Capture the cell that displays the provided text and extract its (x, y) central coordinate. 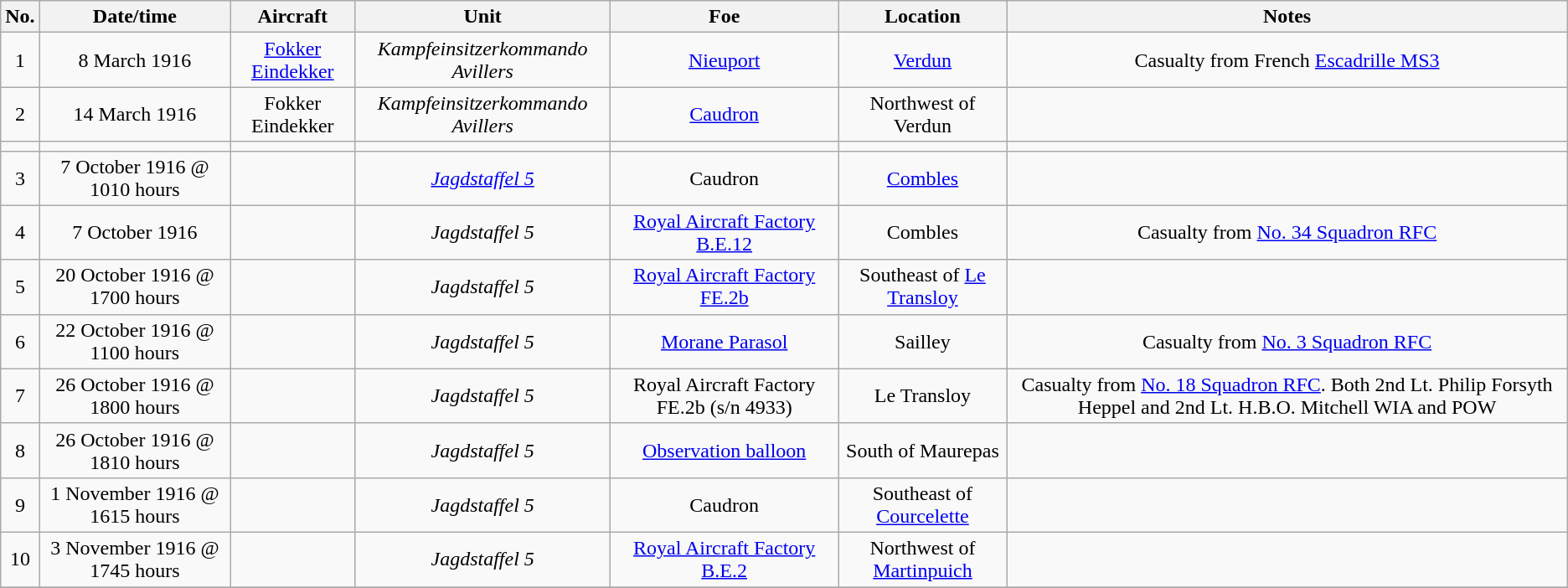
20 October 1916 @ 1700 hours (134, 286)
2 (20, 114)
Casualty from No. 3 Squadron RFC (1287, 342)
4 (20, 233)
9 (20, 504)
No. (20, 17)
Casualty from French Escadrille MS3 (1287, 60)
Southeast of Le Transloy (923, 286)
Northwest of Martinpuich (923, 560)
7 October 1916 @ 1010 hours (134, 178)
5 (20, 286)
26 October 1916 @ 1810 hours (134, 451)
Morane Parasol (724, 342)
Northwest of Verdun (923, 114)
Observation balloon (724, 451)
Southeast of Courcelette (923, 504)
7 (20, 395)
Royal Aircraft Factory FE.2b (724, 286)
Foe (724, 17)
3 (20, 178)
26 October 1916 @ 1800 hours (134, 395)
1 November 1916 @ 1615 hours (134, 504)
Nieuport (724, 60)
Royal Aircraft Factory FE.2b (s/n 4933) (724, 395)
Unit (482, 17)
Le Transloy (923, 395)
Sailley (923, 342)
Notes (1287, 17)
Royal Aircraft Factory B.E.2 (724, 560)
3 November 1916 @ 1745 hours (134, 560)
Location (923, 17)
22 October 1916 @ 1100 hours (134, 342)
Casualty from No. 34 Squadron RFC (1287, 233)
Royal Aircraft Factory B.E.12 (724, 233)
14 March 1916 (134, 114)
1 (20, 60)
Verdun (923, 60)
South of Maurepas (923, 451)
Date/time (134, 17)
7 October 1916 (134, 233)
6 (20, 342)
Aircraft (293, 17)
8 (20, 451)
Casualty from No. 18 Squadron RFC. Both 2nd Lt. Philip Forsyth Heppel and 2nd Lt. H.B.O. Mitchell WIA and POW (1287, 395)
8 March 1916 (134, 60)
10 (20, 560)
